For the text-containing cell, return its midpoint in [X, Y] coordinate format. 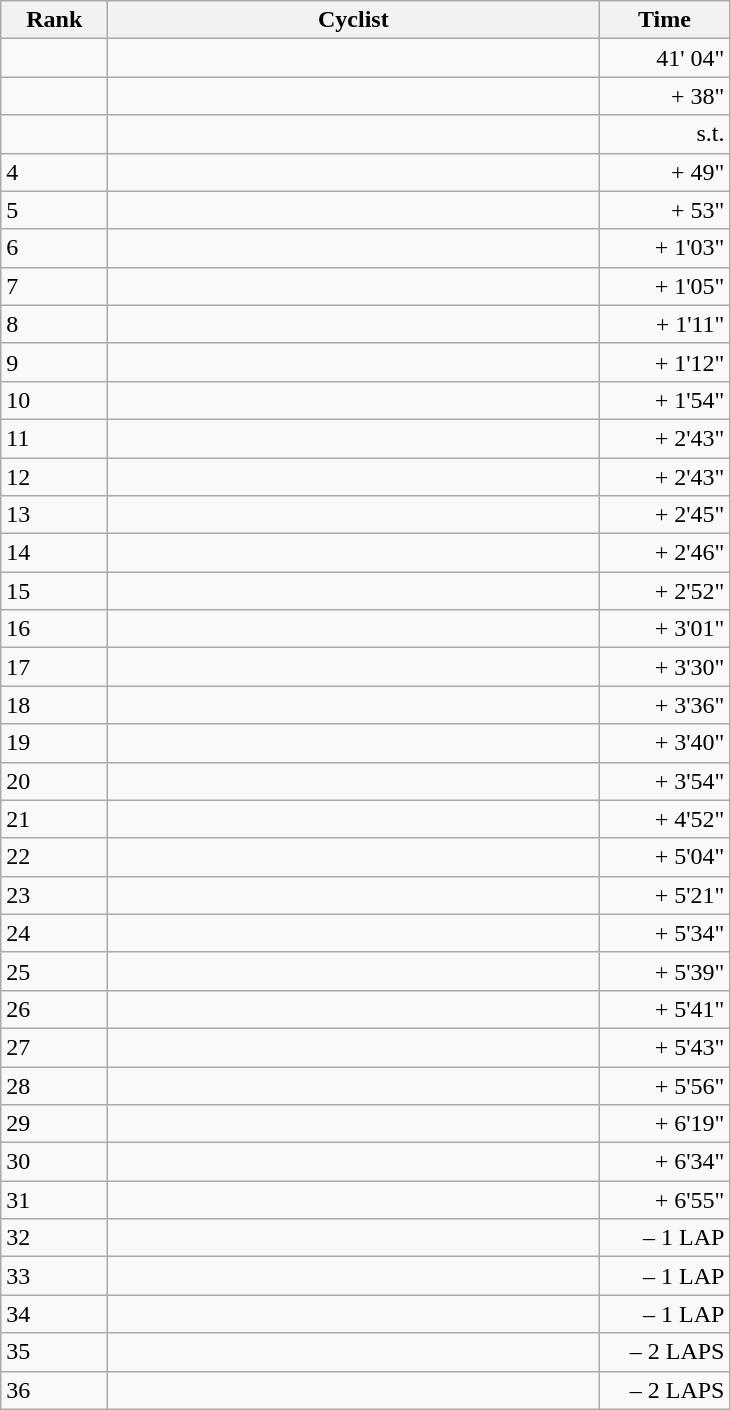
+ 4'52" [664, 819]
Time [664, 20]
+ 6'34" [664, 1162]
4 [54, 172]
+ 3'36" [664, 705]
18 [54, 705]
5 [54, 210]
29 [54, 1124]
+ 5'43" [664, 1047]
14 [54, 553]
23 [54, 895]
8 [54, 324]
+ 3'30" [664, 667]
+ 5'34" [664, 933]
33 [54, 1276]
+ 1'03" [664, 248]
+ 6'55" [664, 1200]
+ 53" [664, 210]
7 [54, 286]
34 [54, 1314]
30 [54, 1162]
27 [54, 1047]
17 [54, 667]
+ 49" [664, 172]
+ 5'21" [664, 895]
+ 5'39" [664, 971]
19 [54, 743]
+ 38" [664, 96]
28 [54, 1085]
35 [54, 1352]
Rank [54, 20]
+ 5'41" [664, 1009]
+ 6'19" [664, 1124]
11 [54, 438]
+ 1'11" [664, 324]
26 [54, 1009]
20 [54, 781]
41' 04" [664, 58]
+ 5'04" [664, 857]
+ 3'54" [664, 781]
+ 1'54" [664, 400]
24 [54, 933]
s.t. [664, 134]
+ 2'46" [664, 553]
12 [54, 477]
21 [54, 819]
25 [54, 971]
+ 2'52" [664, 591]
13 [54, 515]
+ 2'45" [664, 515]
+ 1'05" [664, 286]
+ 5'56" [664, 1085]
36 [54, 1390]
+ 3'40" [664, 743]
22 [54, 857]
6 [54, 248]
Cyclist [354, 20]
15 [54, 591]
+ 1'12" [664, 362]
16 [54, 629]
9 [54, 362]
32 [54, 1238]
+ 3'01" [664, 629]
10 [54, 400]
31 [54, 1200]
